Pinpoint the cell where the given text exists, returning its [X, Y] midpoint coordinate. 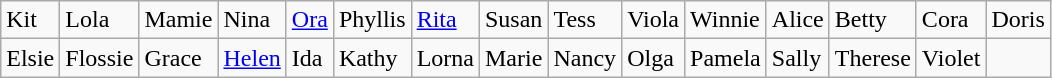
Therese [872, 58]
Viola [654, 20]
Rita [445, 20]
Mamie [178, 20]
Ida [310, 58]
Kathy [372, 58]
Phyllis [372, 20]
Sally [798, 58]
Susan [513, 20]
Elsie [30, 58]
Grace [178, 58]
Cora [951, 20]
Pamela [726, 58]
Olga [654, 58]
Alice [798, 20]
Lorna [445, 58]
Marie [513, 58]
Winnie [726, 20]
Lola [100, 20]
Ora [310, 20]
Flossie [100, 58]
Tess [585, 20]
Nancy [585, 58]
Doris [1018, 20]
Nina [252, 20]
Betty [872, 20]
Kit [30, 20]
Helen [252, 58]
Violet [951, 58]
